Locate the cell with the specified text and output its [X, Y] center coordinate. 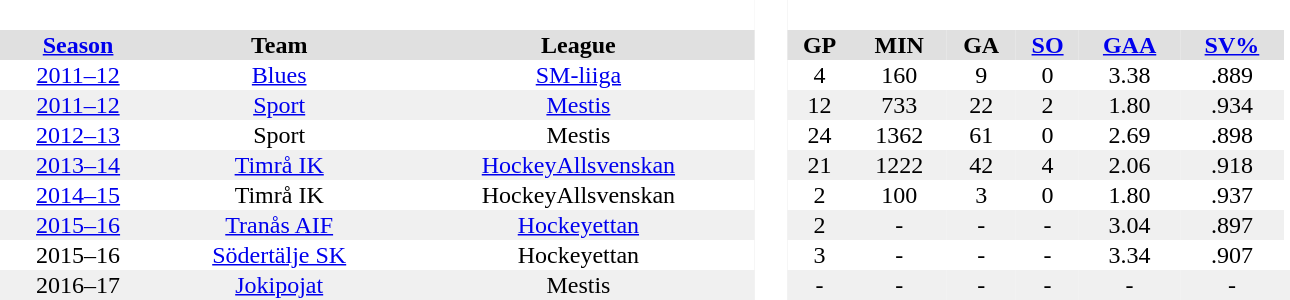
GAA [1130, 45]
Jokipojat [279, 285]
SM-liiga [578, 75]
Tranås AIF [279, 225]
160 [899, 75]
3.04 [1130, 225]
42 [981, 165]
GA [981, 45]
.937 [1232, 195]
9 [981, 75]
1222 [899, 165]
2013–14 [78, 165]
SV% [1232, 45]
733 [899, 105]
MIN [899, 45]
12 [820, 105]
Team [279, 45]
24 [820, 135]
.897 [1232, 225]
2.69 [1130, 135]
1362 [899, 135]
SO [1048, 45]
.889 [1232, 75]
.918 [1232, 165]
GP [820, 45]
2014–15 [78, 195]
3.34 [1130, 255]
Södertälje SK [279, 255]
2016–17 [78, 285]
2.06 [1130, 165]
.907 [1232, 255]
3.38 [1130, 75]
.898 [1232, 135]
22 [981, 105]
100 [899, 195]
Season [78, 45]
21 [820, 165]
61 [981, 135]
League [578, 45]
2012–13 [78, 135]
Blues [279, 75]
.934 [1232, 105]
